For the text-containing cell, return its midpoint in [x, y] coordinate format. 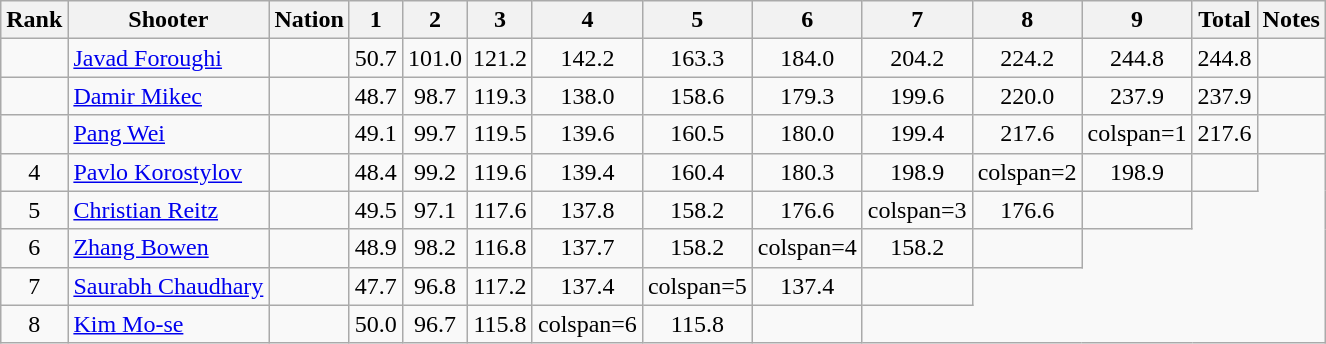
99.2 [434, 172]
139.4 [587, 172]
179.3 [807, 96]
119.6 [500, 172]
121.2 [500, 58]
180.3 [807, 172]
Pavlo Korostylov [168, 172]
Zhang Bowen [168, 248]
160.4 [697, 172]
204.2 [917, 58]
49.5 [376, 210]
97.1 [434, 210]
137.8 [587, 210]
Christian Reitz [168, 210]
96.8 [434, 286]
139.6 [587, 134]
colspan=5 [697, 286]
48.4 [376, 172]
colspan=4 [807, 248]
116.8 [500, 248]
220.0 [1027, 96]
colspan=6 [587, 324]
163.3 [697, 58]
96.7 [434, 324]
199.4 [917, 134]
Notes [1291, 20]
119.3 [500, 96]
184.0 [807, 58]
colspan=1 [1137, 134]
Nation [309, 20]
3 [500, 20]
117.2 [500, 286]
101.0 [434, 58]
49.1 [376, 134]
1 [376, 20]
Total [1224, 20]
Rank [34, 20]
99.7 [434, 134]
224.2 [1027, 58]
50.0 [376, 324]
137.7 [587, 248]
colspan=2 [1027, 172]
158.6 [697, 96]
48.9 [376, 248]
2 [434, 20]
Kim Mo-se [168, 324]
199.6 [917, 96]
98.2 [434, 248]
Pang Wei [168, 134]
colspan=3 [917, 210]
47.7 [376, 286]
Saurabh Chaudhary [168, 286]
48.7 [376, 96]
98.7 [434, 96]
9 [1137, 20]
Javad Foroughi [168, 58]
Shooter [168, 20]
119.5 [500, 134]
117.6 [500, 210]
142.2 [587, 58]
160.5 [697, 134]
180.0 [807, 134]
50.7 [376, 58]
138.0 [587, 96]
Damir Mikec [168, 96]
